Capture the cell that displays the provided text and extract its [x, y] central coordinate. 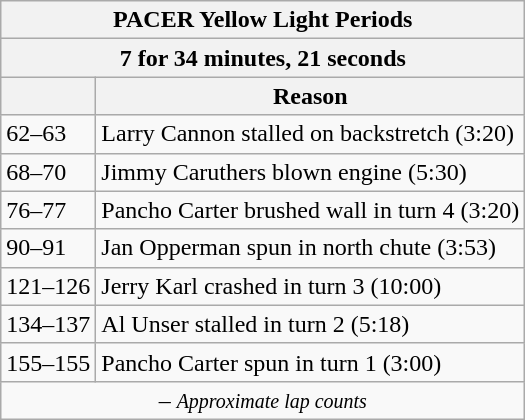
76–77 [48, 210]
68–70 [48, 172]
90–91 [48, 248]
Jerry Karl crashed in turn 3 (10:00) [310, 286]
Al Unser stalled in turn 2 (5:18) [310, 324]
7 for 34 minutes, 21 seconds [263, 58]
Reason [310, 96]
155–155 [48, 362]
Larry Cannon stalled on backstretch (3:20) [310, 134]
PACER Yellow Light Periods [263, 20]
134–137 [48, 324]
Jan Opperman spun in north chute (3:53) [310, 248]
Pancho Carter spun in turn 1 (3:00) [310, 362]
121–126 [48, 286]
62–63 [48, 134]
Pancho Carter brushed wall in turn 4 (3:20) [310, 210]
Jimmy Caruthers blown engine (5:30) [310, 172]
– Approximate lap counts [263, 400]
